From the cell containing the given text, extract its center point as (x, y) coordinate. 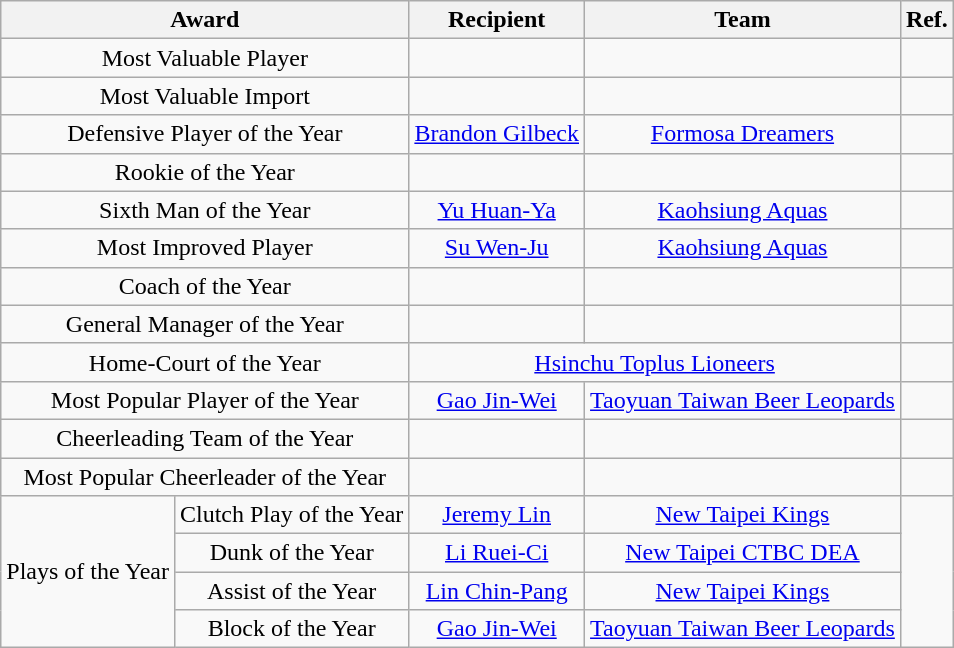
Award (205, 20)
Most Popular Cheerleader of the Year (205, 477)
Defensive Player of the Year (205, 134)
Most Improved Player (205, 248)
Clutch Play of the Year (291, 515)
Li Ruei-Ci (497, 553)
Ref. (926, 20)
Su Wen-Ju (497, 248)
Most Popular Player of the Year (205, 400)
Assist of the Year (291, 591)
Yu Huan-Ya (497, 210)
General Manager of the Year (205, 324)
Recipient (497, 20)
Formosa Dreamers (743, 134)
New Taipei CTBC DEA (743, 553)
Block of the Year (291, 629)
Hsinchu Toplus Lioneers (655, 362)
Coach of the Year (205, 286)
Brandon Gilbeck (497, 134)
Rookie of the Year (205, 172)
Plays of the Year (88, 572)
Sixth Man of the Year (205, 210)
Jeremy Lin (497, 515)
Lin Chin-Pang (497, 591)
Home-Court of the Year (205, 362)
Most Valuable Player (205, 58)
Dunk of the Year (291, 553)
Cheerleading Team of the Year (205, 438)
Team (743, 20)
Most Valuable Import (205, 96)
